Find where the given text appears and provide that cell's center as (x, y) coordinate. 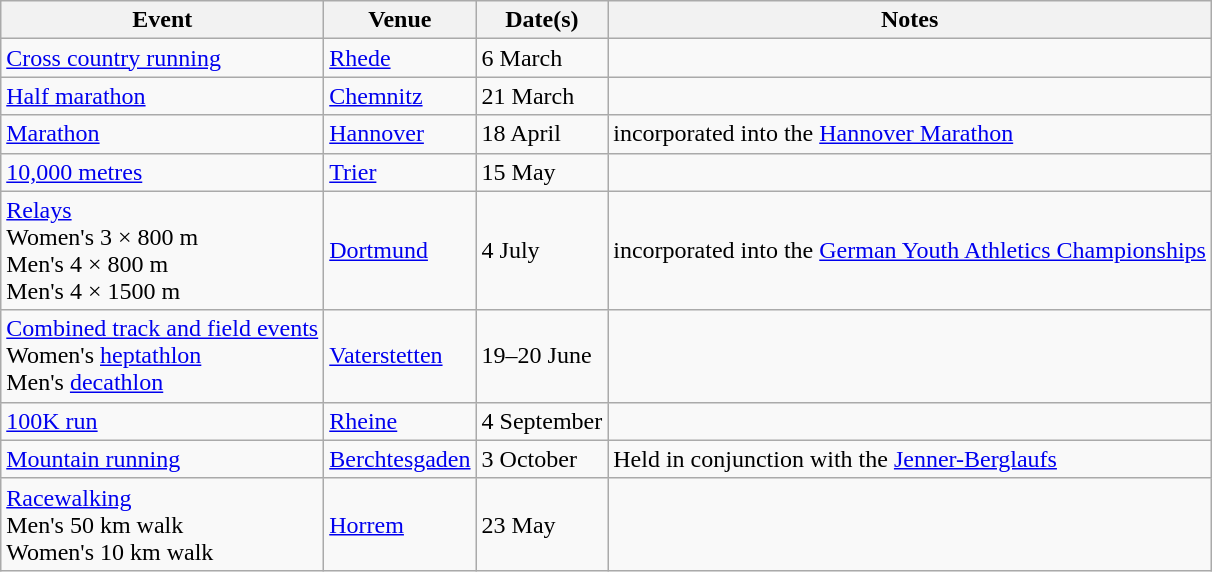
4 September (542, 421)
6 March (542, 58)
Mountain running (162, 459)
Rheine (400, 421)
Trier (400, 172)
18 April (542, 134)
Hannover (400, 134)
15 May (542, 172)
incorporated into the Hannover Marathon (910, 134)
Vaterstetten (400, 356)
RelaysWomen's 3 × 800 mMen's 4 × 800 mMen's 4 × 1500 m (162, 250)
100K run (162, 421)
Dortmund (400, 250)
10,000 metres (162, 172)
Horrem (400, 524)
19–20 June (542, 356)
4 July (542, 250)
Held in conjunction with the Jenner-Berglaufs (910, 459)
23 May (542, 524)
Event (162, 20)
Cross country running (162, 58)
incorporated into the German Youth Athletics Championships (910, 250)
Combined track and field eventsWomen's heptathlonMen's decathlon (162, 356)
21 March (542, 96)
Rhede (400, 58)
Marathon (162, 134)
Notes (910, 20)
3 October (542, 459)
Venue (400, 20)
Berchtesgaden (400, 459)
Chemnitz (400, 96)
Half marathon (162, 96)
Date(s) (542, 20)
RacewalkingMen's 50 km walkWomen's 10 km walk (162, 524)
